Detect which cell encompasses the target text, then output its [x, y] center coordinate. 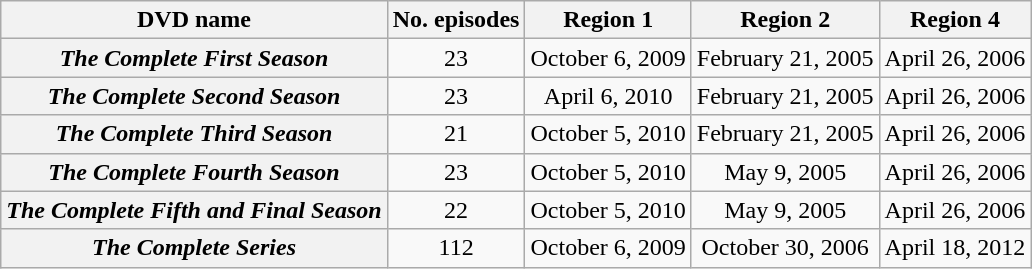
Region 1 [608, 20]
22 [456, 210]
The Complete Third Season [194, 134]
The Complete Second Season [194, 96]
No. episodes [456, 20]
The Complete Fourth Season [194, 172]
21 [456, 134]
112 [456, 248]
DVD name [194, 20]
The Complete Fifth and Final Season [194, 210]
October 30, 2006 [785, 248]
Region 4 [955, 20]
Region 2 [785, 20]
April 18, 2012 [955, 248]
April 6, 2010 [608, 96]
The Complete First Season [194, 58]
The Complete Series [194, 248]
